Search for the cell housing the specified text and yield its (x, y) center coordinate. 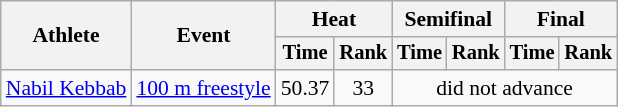
Event (203, 36)
100 m freestyle (203, 88)
Heat (334, 19)
33 (363, 88)
did not advance (504, 88)
50.37 (306, 88)
Semifinal (448, 19)
Final (561, 19)
Nabil Kebbab (66, 88)
Athlete (66, 36)
